Return (x, y) of the center of cell containing provided text 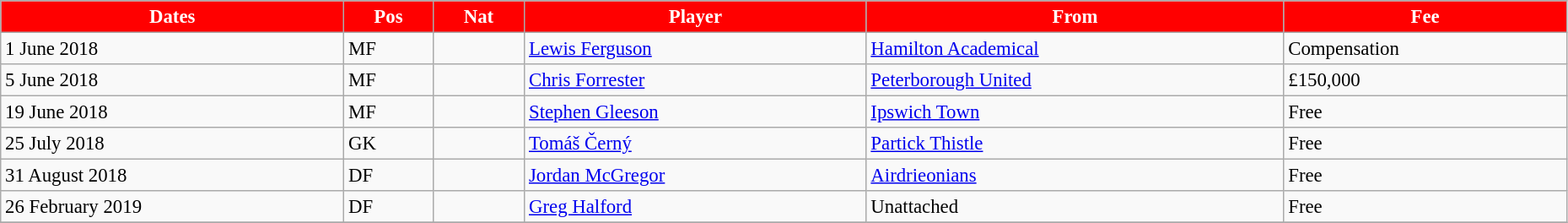
31 August 2018 (172, 176)
Lewis Ferguson (695, 49)
Compensation (1425, 49)
GK (389, 144)
Hamilton Academical (1075, 49)
Fee (1425, 17)
25 July 2018 (172, 144)
Pos (389, 17)
Ipswich Town (1075, 112)
19 June 2018 (172, 112)
Airdrieonians (1075, 176)
Peterborough United (1075, 80)
Chris Forrester (695, 80)
5 June 2018 (172, 80)
Unattached (1075, 207)
26 February 2019 (172, 207)
Stephen Gleeson (695, 112)
1 June 2018 (172, 49)
Nat (479, 17)
Player (695, 17)
Dates (172, 17)
Tomáš Černý (695, 144)
Greg Halford (695, 207)
Jordan McGregor (695, 176)
£150,000 (1425, 80)
From (1075, 17)
Partick Thistle (1075, 144)
